Extract the (X, Y) coordinate from the center of the cell holding the provided text.  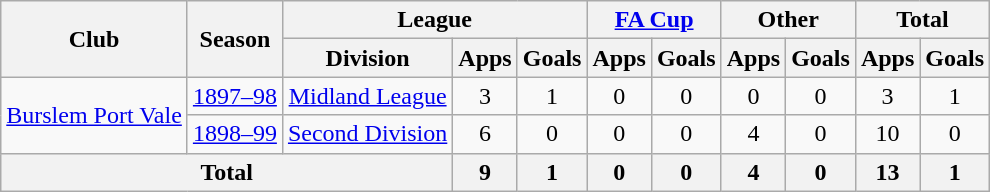
1897–98 (234, 96)
FA Cup (654, 20)
6 (485, 134)
13 (887, 172)
Burslem Port Vale (94, 115)
Season (234, 39)
Division (367, 58)
1898–99 (234, 134)
10 (887, 134)
9 (485, 172)
League (434, 20)
Other (788, 20)
Midland League (367, 96)
Second Division (367, 134)
Club (94, 39)
